Detect which cell encompasses the target text, then output its (x, y) center coordinate. 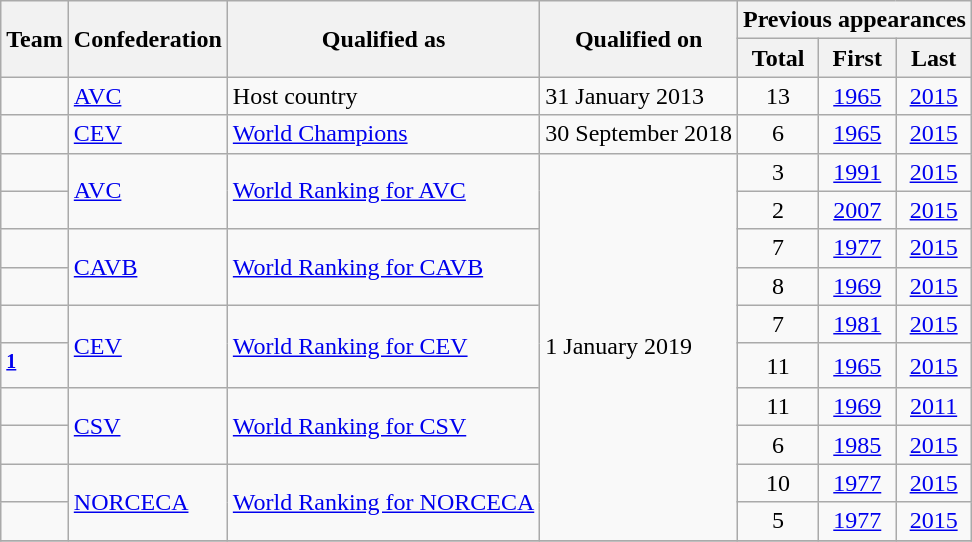
Qualified on (639, 39)
10 (778, 483)
World Ranking for AVC (383, 191)
2011 (934, 407)
3 (778, 172)
World Ranking for CSV (383, 426)
CAVB (148, 267)
Previous appearances (854, 20)
1 (35, 366)
13 (778, 96)
2 (778, 210)
World Ranking for NORCECA (383, 502)
2007 (858, 210)
CSV (148, 426)
1991 (858, 172)
31 January 2013 (639, 96)
Total (778, 58)
Last (934, 58)
Qualified as (383, 39)
30 September 2018 (639, 134)
World Ranking for CEV (383, 346)
1 January 2019 (639, 346)
5 (778, 521)
Team (35, 39)
World Ranking for CAVB (383, 267)
World Champions (383, 134)
NORCECA (148, 502)
Host country (383, 96)
1985 (858, 445)
First (858, 58)
Confederation (148, 39)
1981 (858, 324)
8 (778, 286)
